For the text-containing cell, return its midpoint in [x, y] coordinate format. 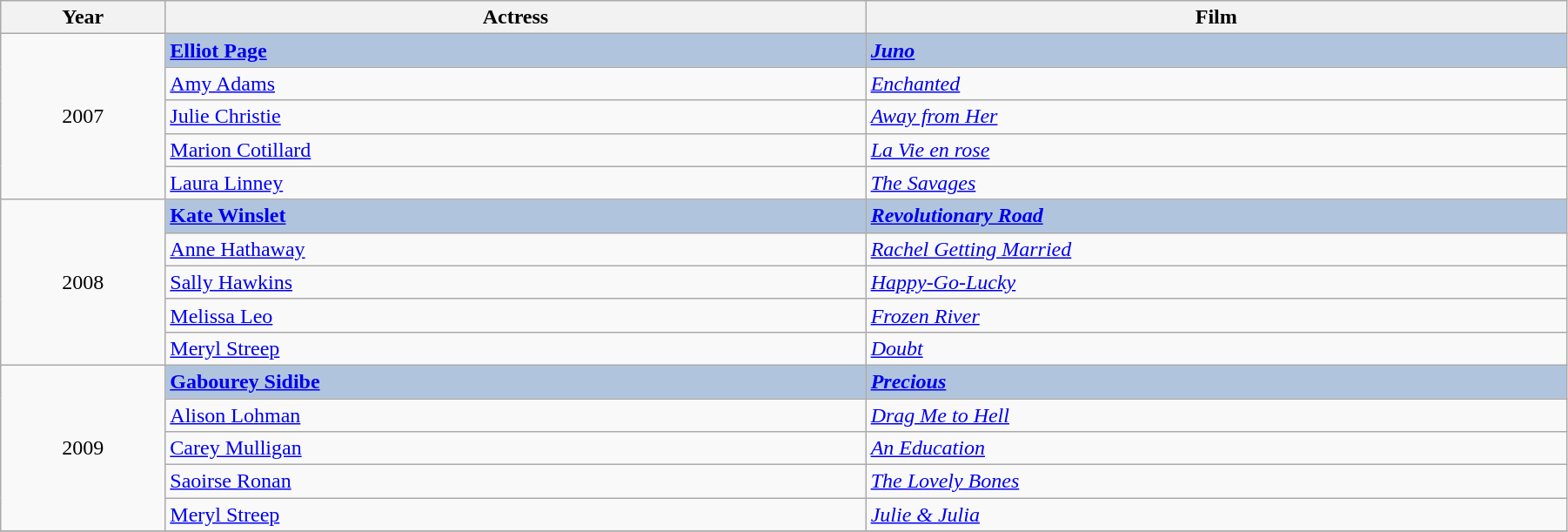
La Vie en rose [1216, 150]
Gabourey Sidibe [515, 381]
Rachel Getting Married [1216, 249]
Julie Christie [515, 117]
The Lovely Bones [1216, 481]
Precious [1216, 381]
Enchanted [1216, 84]
Carey Mulligan [515, 448]
Actress [515, 17]
Melissa Leo [515, 315]
Laura Linney [515, 183]
Elliot Page [515, 51]
Revolutionary Road [1216, 216]
Juno [1216, 51]
Amy Adams [515, 84]
Drag Me to Hell [1216, 415]
Marion Cotillard [515, 150]
An Education [1216, 448]
The Savages [1216, 183]
Kate Winslet [515, 216]
Away from Her [1216, 117]
Frozen River [1216, 315]
Year [84, 17]
Anne Hathaway [515, 249]
Doubt [1216, 348]
Saoirse Ronan [515, 481]
Happy-Go-Lucky [1216, 282]
Film [1216, 17]
2008 [84, 282]
Julie & Julia [1216, 515]
Alison Lohman [515, 415]
Sally Hawkins [515, 282]
2009 [84, 448]
2007 [84, 117]
